Return [X, Y] of the center of cell containing provided text 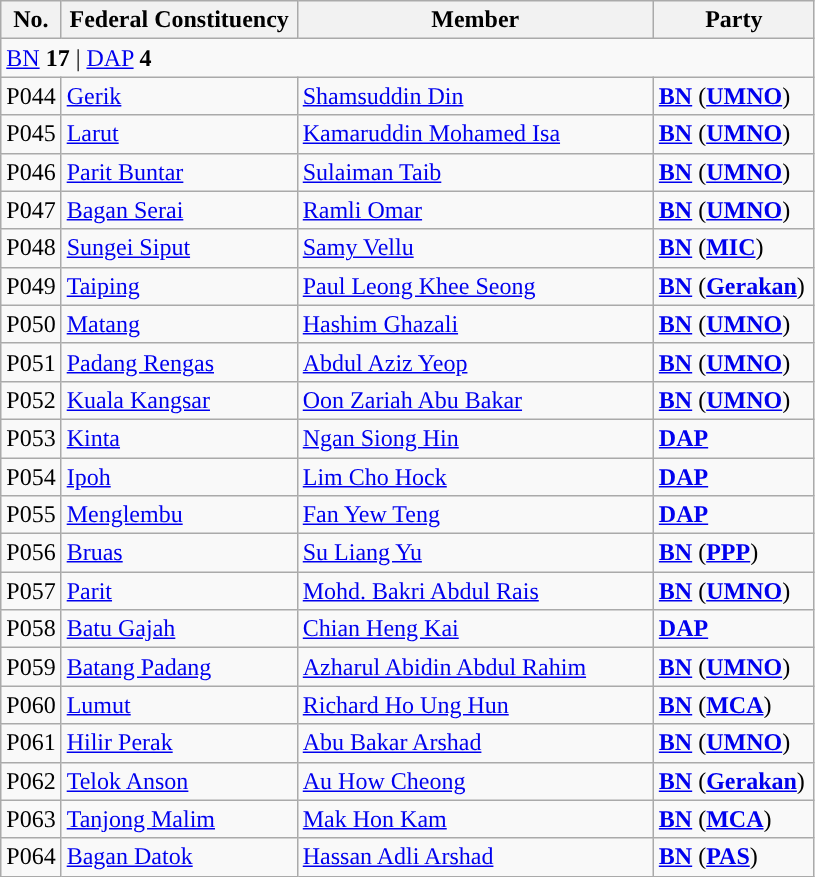
Padang Rengas [179, 362]
Samy Vellu [475, 248]
P052 [31, 400]
Bagan Serai [179, 210]
Ipoh [179, 477]
Batu Gajah [179, 629]
Mohd. Bakri Abdul Rais [475, 591]
Gerik [179, 96]
Bagan Datok [179, 857]
P057 [31, 591]
Kamaruddin Mohamed Isa [475, 134]
P048 [31, 248]
P049 [31, 286]
Federal Constituency [179, 20]
Paul Leong Khee Seong [475, 286]
P062 [31, 781]
Tanjong Malim [179, 819]
P063 [31, 819]
Kinta [179, 438]
Parit Buntar [179, 172]
Taiping [179, 286]
P056 [31, 553]
Bruas [179, 553]
Kuala Kangsar [179, 400]
P058 [31, 629]
Ramli Omar [475, 210]
Menglembu [179, 515]
Richard Ho Ung Hun [475, 705]
BN 17 | DAP 4 [408, 58]
P055 [31, 515]
P053 [31, 438]
Member [475, 20]
P045 [31, 134]
P051 [31, 362]
BN (MIC) [734, 248]
P047 [31, 210]
P064 [31, 857]
P059 [31, 667]
Azharul Abidin Abdul Rahim [475, 667]
Mak Hon Kam [475, 819]
Abdul Aziz Yeop [475, 362]
Su Liang Yu [475, 553]
Chian Heng Kai [475, 629]
Larut [179, 134]
Hassan Adli Arshad [475, 857]
P061 [31, 743]
Lumut [179, 705]
Matang [179, 324]
Party [734, 20]
BN (PPP) [734, 553]
Hilir Perak [179, 743]
Sungei Siput [179, 248]
Ngan Siong Hin [475, 438]
Abu Bakar Arshad [475, 743]
Sulaiman Taib [475, 172]
Batang Padang [179, 667]
P050 [31, 324]
Hashim Ghazali [475, 324]
Au How Cheong [475, 781]
BN (PAS) [734, 857]
No. [31, 20]
Lim Cho Hock [475, 477]
Parit [179, 591]
P054 [31, 477]
P044 [31, 96]
Oon Zariah Abu Bakar [475, 400]
P046 [31, 172]
Shamsuddin Din [475, 96]
P060 [31, 705]
Fan Yew Teng [475, 515]
Telok Anson [179, 781]
